Find where the given text appears and provide that cell's center as (x, y) coordinate. 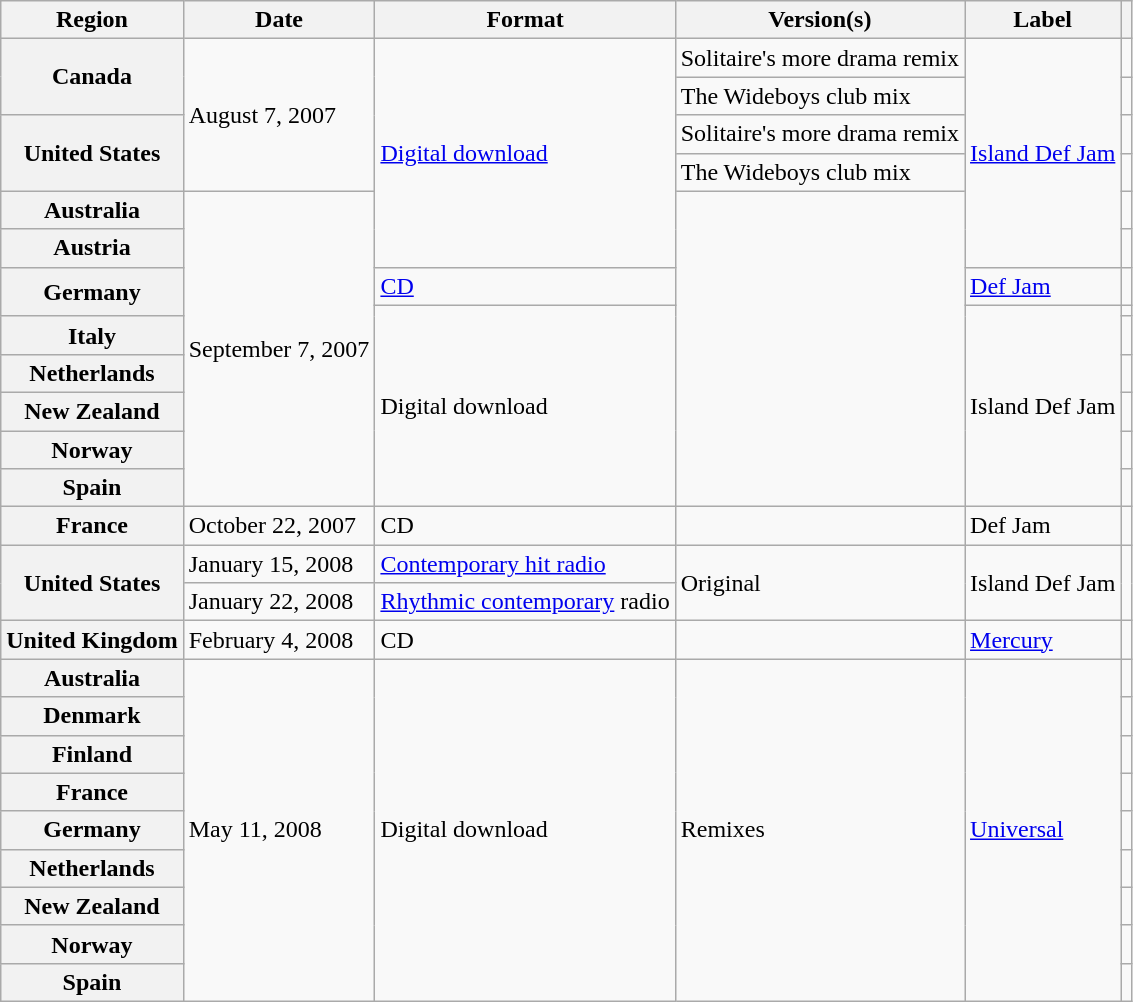
Remixes (820, 830)
Canada (92, 77)
October 22, 2007 (279, 526)
September 7, 2007 (279, 349)
August 7, 2007 (279, 115)
Format (525, 20)
Version(s) (820, 20)
Rhythmic contemporary radio (525, 602)
Denmark (92, 716)
Date (279, 20)
United Kingdom (92, 640)
Contemporary hit radio (525, 564)
Universal (1043, 830)
Italy (92, 335)
Austria (92, 248)
May 11, 2008 (279, 830)
Finland (92, 754)
Region (92, 20)
January 22, 2008 (279, 602)
February 4, 2008 (279, 640)
Mercury (1043, 640)
Label (1043, 20)
Original (820, 583)
January 15, 2008 (279, 564)
